Detect which cell encompasses the target text, then output its [X, Y] center coordinate. 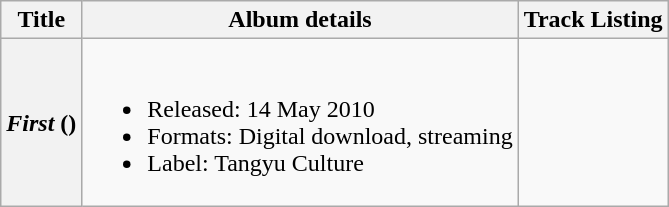
Released: 14 May 2010Formats: Digital download, streamingLabel: Tangyu Culture [300, 122]
Album details [300, 20]
Track Listing [593, 20]
First () [42, 122]
Title [42, 20]
